Search for the cell housing the specified text and yield its [x, y] center coordinate. 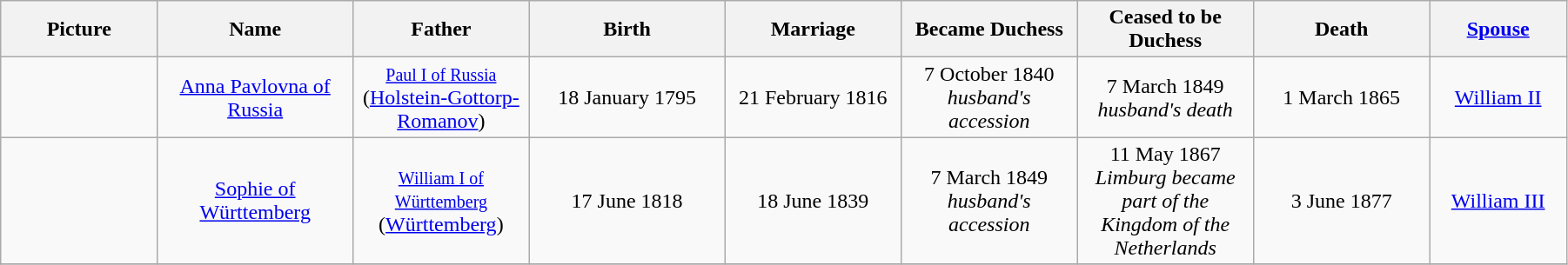
7 October 1840husband's accession [989, 97]
Anna Pavlovna of Russia [256, 97]
18 January 1795 [627, 97]
1 March 1865 [1341, 97]
21 February 1816 [813, 97]
Sophie of Württemberg [256, 201]
3 June 1877 [1341, 201]
7 March 1849husband's death [1165, 97]
Paul I of Russia(Holstein-Gottorp-Romanov) [441, 97]
Ceased to be Duchess [1165, 30]
Death [1341, 30]
Father [441, 30]
Name [256, 30]
7 March 1849husband's accession [989, 201]
11 May 1867Limburg became part of the Kingdom of the Netherlands [1165, 201]
Spouse [1498, 30]
William I of Württemberg(Württemberg) [441, 201]
18 June 1839 [813, 201]
Birth [627, 30]
Picture [79, 30]
William II [1498, 97]
Marriage [813, 30]
17 June 1818 [627, 201]
William III [1498, 201]
Became Duchess [989, 30]
